Capture the cell that displays the provided text and extract its (x, y) central coordinate. 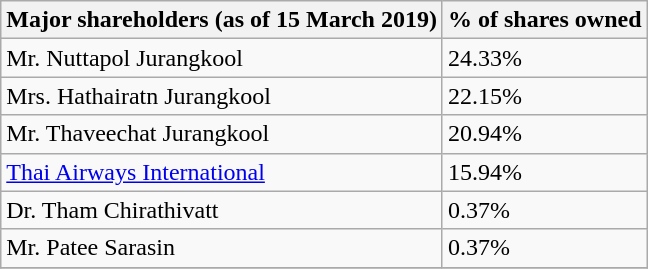
Major shareholders (as of 15 March 2019) (222, 20)
20.94% (544, 134)
Mr. Nuttapol Jurangkool (222, 58)
22.15% (544, 96)
Mr. Thaveechat Jurangkool (222, 134)
Thai Airways International (222, 172)
% of shares owned (544, 20)
Dr. Tham Chirathivatt (222, 210)
Mrs. Hathairatn Jurangkool (222, 96)
15.94% (544, 172)
24.33% (544, 58)
Mr. Patee Sarasin (222, 248)
